Capture the cell that displays the provided text and extract its (x, y) central coordinate. 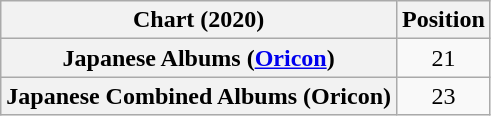
21 (444, 58)
Japanese Albums (Oricon) (199, 58)
23 (444, 96)
Japanese Combined Albums (Oricon) (199, 96)
Chart (2020) (199, 20)
Position (444, 20)
